Search for the cell housing the specified text and yield its [X, Y] center coordinate. 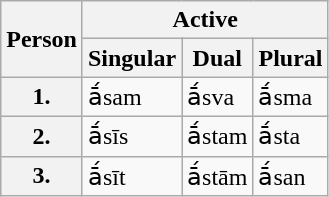
Person [42, 39]
3. [42, 176]
ā́sta [290, 136]
ā́stām [218, 176]
ā́sva [218, 97]
2. [42, 136]
ā́sīt [132, 176]
Dual [218, 58]
ā́sīs [132, 136]
Active [205, 20]
ā́sam [132, 97]
Plural [290, 58]
1. [42, 97]
ā́sma [290, 97]
ā́stam [218, 136]
Singular [132, 58]
ā́san [290, 176]
